Extract the (x, y) coordinate from the center of the cell holding the provided text.  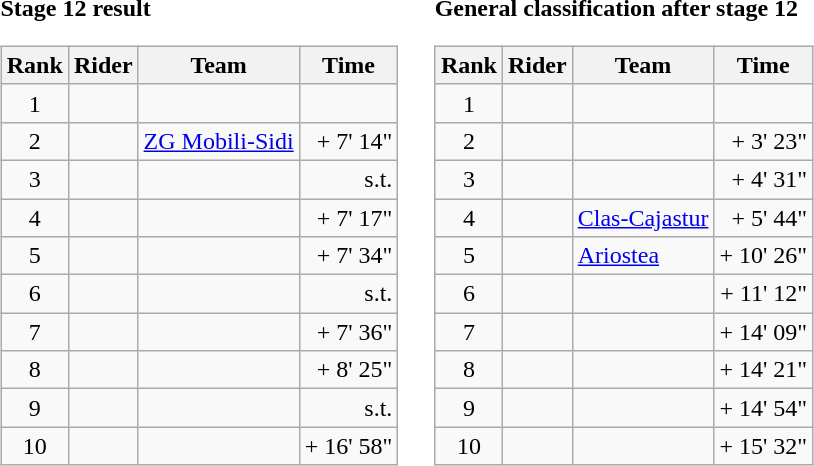
+ 14' 54" (764, 408)
+ 3' 23" (764, 141)
+ 7' 14" (348, 141)
+ 10' 26" (764, 256)
Ariostea (643, 256)
+ 15' 32" (764, 446)
+ 16' 58" (348, 446)
+ 7' 34" (348, 256)
+ 14' 21" (764, 370)
Clas-Cajastur (643, 217)
ZG Mobili-Sidi (218, 141)
+ 4' 31" (764, 179)
+ 7' 36" (348, 332)
+ 11' 12" (764, 294)
+ 14' 09" (764, 332)
+ 8' 25" (348, 370)
+ 7' 17" (348, 217)
+ 5' 44" (764, 217)
